For the text-containing cell, return its midpoint in [x, y] coordinate format. 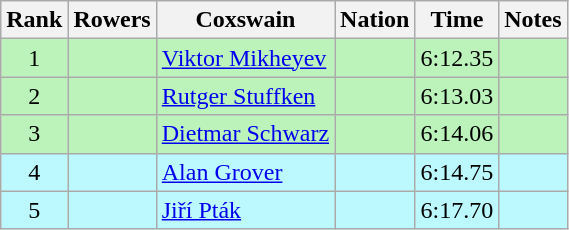
Notes [533, 20]
Rowers [112, 20]
Time [457, 20]
6:14.75 [457, 172]
Jiří Pták [245, 210]
5 [34, 210]
1 [34, 58]
Nation [375, 20]
6:14.06 [457, 134]
2 [34, 96]
Rank [34, 20]
Rutger Stuffken [245, 96]
Dietmar Schwarz [245, 134]
6:17.70 [457, 210]
6:12.35 [457, 58]
4 [34, 172]
Alan Grover [245, 172]
Coxswain [245, 20]
3 [34, 134]
6:13.03 [457, 96]
Viktor Mikheyev [245, 58]
